Capture the cell that displays the provided text and extract its (X, Y) central coordinate. 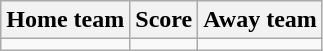
Away team (260, 20)
Home team (66, 20)
Score (164, 20)
